From the cell containing the given text, extract its center point as [X, Y] coordinate. 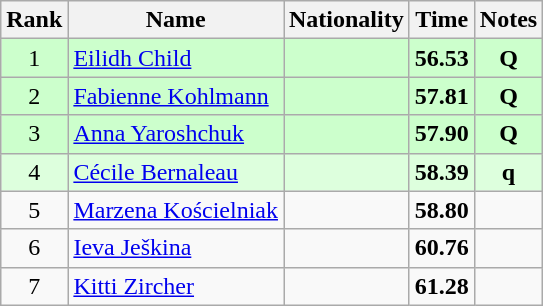
Cécile Bernaleau [176, 172]
Nationality [347, 20]
Anna Yaroshchuk [176, 134]
Kitti Zircher [176, 286]
4 [34, 172]
60.76 [442, 248]
61.28 [442, 286]
Fabienne Kohlmann [176, 96]
Time [442, 20]
57.81 [442, 96]
q [508, 172]
58.39 [442, 172]
Ieva Ješkina [176, 248]
Eilidh Child [176, 58]
6 [34, 248]
3 [34, 134]
5 [34, 210]
56.53 [442, 58]
2 [34, 96]
58.80 [442, 210]
1 [34, 58]
Name [176, 20]
57.90 [442, 134]
7 [34, 286]
Marzena Kościelniak [176, 210]
Notes [508, 20]
Rank [34, 20]
